Find where the given text appears and provide that cell's center as (X, Y) coordinate. 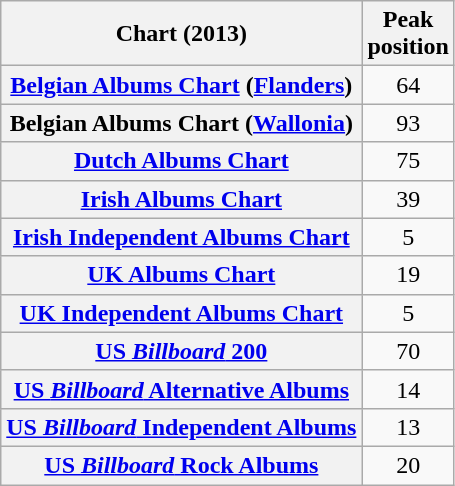
UK Albums Chart (182, 275)
UK Independent Albums Chart (182, 313)
Irish Albums Chart (182, 199)
Peakposition (408, 34)
Chart (2013) (182, 34)
US Billboard 200 (182, 351)
Belgian Albums Chart (Flanders) (182, 85)
Irish Independent Albums Chart (182, 237)
Belgian Albums Chart (Wallonia) (182, 123)
US Billboard Rock Albums (182, 465)
75 (408, 161)
Dutch Albums Chart (182, 161)
13 (408, 427)
20 (408, 465)
14 (408, 389)
39 (408, 199)
US Billboard Alternative Albums (182, 389)
70 (408, 351)
64 (408, 85)
US Billboard Independent Albums (182, 427)
93 (408, 123)
19 (408, 275)
